Output the (x, y) coordinate of the center of the cell containing the given text.  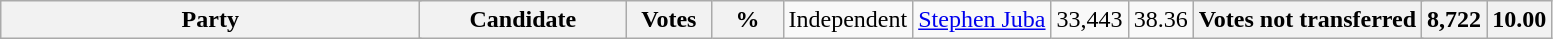
38.36 (1160, 20)
Independent (848, 20)
Votes not transferred (1307, 20)
Votes (669, 20)
Candidate (523, 20)
Party (210, 20)
% (748, 20)
33,443 (1090, 20)
8,722 (1454, 20)
10.00 (1520, 20)
Stephen Juba (982, 20)
